Identify which cell holds the provided text, then report its (x, y) central coordinate. 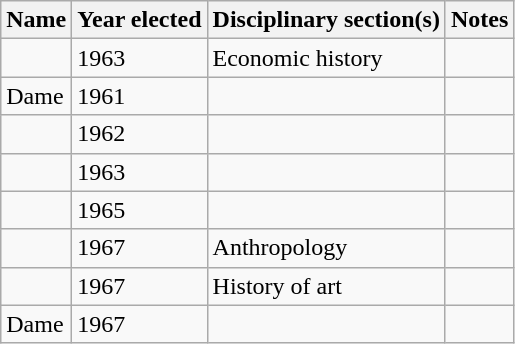
Name (36, 20)
Disciplinary section(s) (326, 20)
Anthropology (326, 248)
Year elected (140, 20)
History of art (326, 286)
1965 (140, 210)
Notes (479, 20)
Economic history (326, 58)
1962 (140, 134)
1961 (140, 96)
